For the text-containing cell, return its midpoint in [x, y] coordinate format. 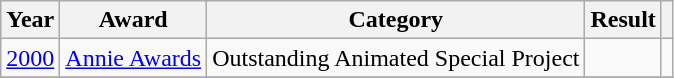
Category [396, 20]
Result [623, 20]
Outstanding Animated Special Project [396, 58]
Award [134, 20]
2000 [30, 58]
Year [30, 20]
Annie Awards [134, 58]
